Locate the cell with the specified text and output its [X, Y] center coordinate. 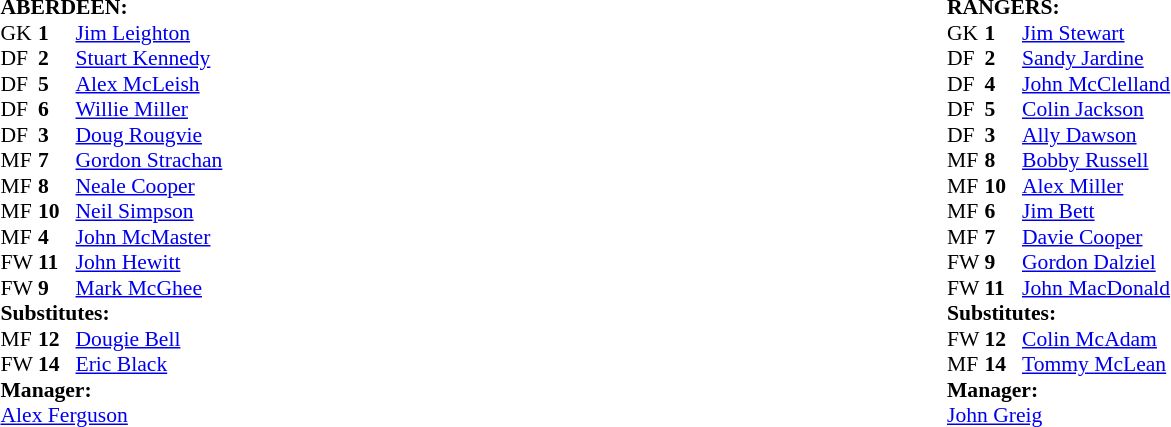
Davie Cooper [1096, 237]
John MacDonald [1096, 288]
Doug Rougvie [150, 135]
Tommy McLean [1096, 365]
Gordon Dalziel [1096, 263]
Colin Jackson [1096, 109]
John McMaster [150, 237]
Ally Dawson [1096, 135]
Alex Miller [1096, 186]
Colin McAdam [1096, 339]
Dougie Bell [150, 339]
Gordon Strachan [150, 161]
Jim Bett [1096, 211]
Bobby Russell [1096, 161]
Neil Simpson [150, 211]
John McClelland [1096, 84]
Stuart Kennedy [150, 59]
Jim Stewart [1096, 33]
Neale Cooper [150, 186]
John Hewitt [150, 263]
Eric Black [150, 365]
Jim Leighton [150, 33]
Mark McGhee [150, 288]
Sandy Jardine [1096, 59]
Alex McLeish [150, 84]
Willie Miller [150, 109]
